Return [x, y] of the center of cell containing provided text 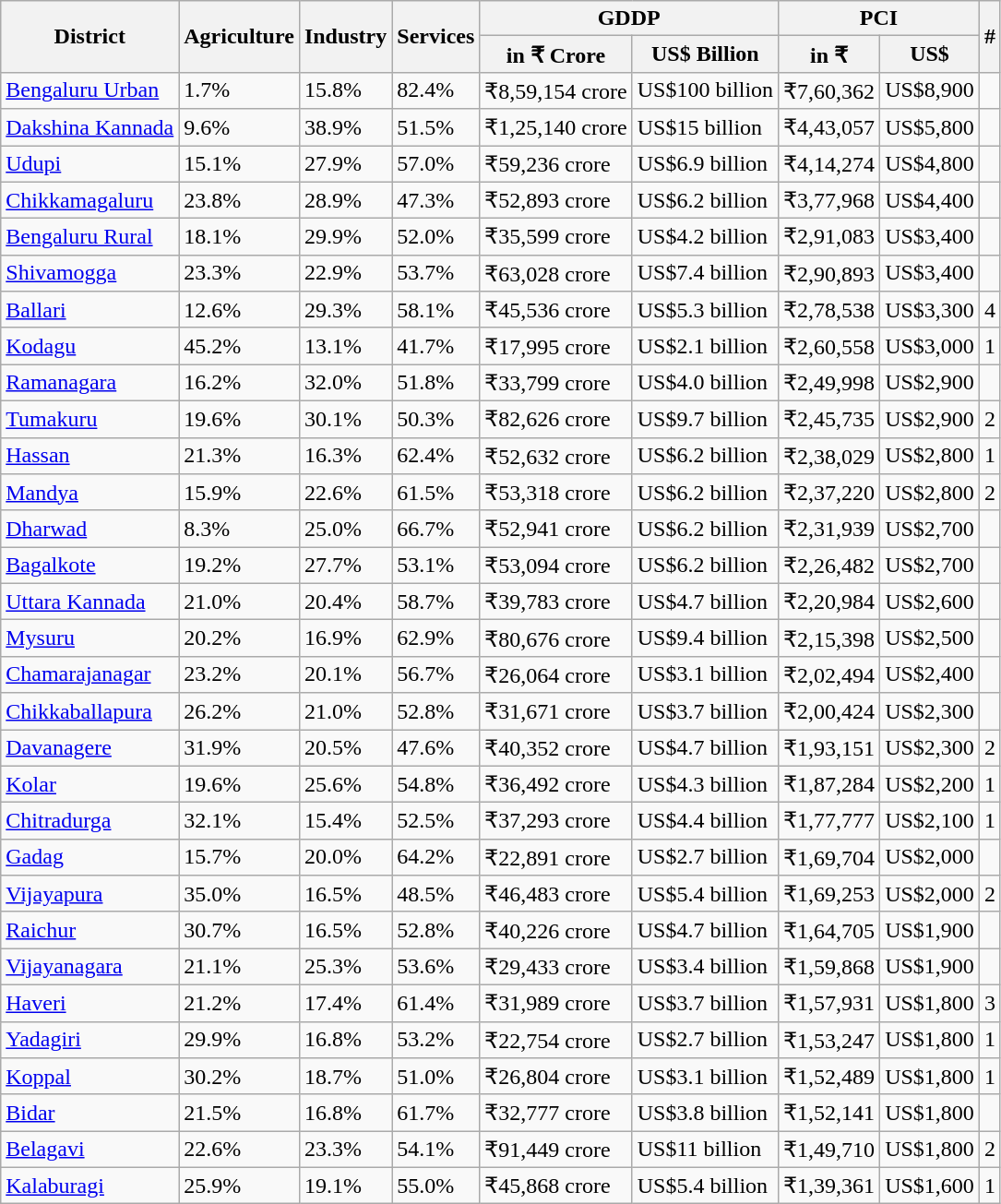
52.5% [435, 821]
Chamarajanagar [90, 674]
15.1% [240, 164]
US$5.3 billion [705, 310]
₹91,449 crore [555, 1150]
Hassan [90, 456]
US$15 billion [705, 127]
US$3,300 [930, 310]
53.6% [435, 967]
₹1,69,704 [829, 857]
US$2.1 billion [705, 346]
₹2,00,424 [829, 711]
US$8,900 [930, 90]
US$1,600 [930, 1186]
Belagavi [90, 1150]
US$4,800 [930, 164]
38.9% [345, 127]
18.7% [345, 1077]
Shivamogga [90, 273]
62.9% [435, 638]
23.2% [240, 674]
26.2% [240, 711]
54.1% [435, 1150]
₹45,868 crore [555, 1186]
₹2,90,893 [829, 273]
Haveri [90, 1003]
District [90, 37]
₹1,57,931 [829, 1003]
US$3,000 [930, 346]
US$4,400 [930, 200]
22.9% [345, 273]
27.9% [345, 164]
20.1% [345, 674]
66.7% [435, 529]
15.8% [345, 90]
₹82,626 crore [555, 419]
Services [435, 37]
Kolar [90, 784]
27.7% [345, 566]
US$9.4 billion [705, 638]
47.6% [435, 747]
30.1% [345, 419]
Mandya [90, 493]
Vijayapura [90, 894]
23.8% [240, 200]
₹53,318 crore [555, 493]
20.0% [345, 857]
Bidar [90, 1113]
Industry [345, 37]
US$4.4 billion [705, 821]
32.0% [345, 383]
US$2,400 [930, 674]
Chikkamagaluru [90, 200]
₹22,891 crore [555, 857]
US$ [930, 54]
16.3% [345, 456]
30.2% [240, 1077]
Bengaluru Rural [90, 237]
54.8% [435, 784]
62.4% [435, 456]
US$4.3 billion [705, 784]
Dharwad [90, 529]
Dakshina Kannada [90, 127]
20.2% [240, 638]
Vijayanagara [90, 967]
US$3.8 billion [705, 1113]
Yadagiri [90, 1040]
8.3% [240, 529]
Udupi [90, 164]
₹1,49,710 [829, 1150]
20.5% [345, 747]
US$2,100 [930, 821]
19.1% [345, 1186]
₹1,69,253 [829, 894]
19.2% [240, 566]
₹1,53,247 [829, 1040]
51.0% [435, 1077]
US$3.4 billion [705, 967]
in ₹ [829, 54]
₹45,536 crore [555, 310]
Davanagere [90, 747]
US$6.9 billion [705, 164]
58.1% [435, 310]
₹3,77,968 [829, 200]
Gadag [90, 857]
US$9.7 billion [705, 419]
55.0% [435, 1186]
52.0% [435, 237]
₹2,49,998 [829, 383]
56.7% [435, 674]
₹4,43,057 [829, 127]
64.2% [435, 857]
Ramanagara [90, 383]
₹26,064 crore [555, 674]
₹2,02,494 [829, 674]
Tumakuru [90, 419]
₹17,995 crore [555, 346]
Uttara Kannada [90, 602]
US$4.2 billion [705, 237]
Kodagu [90, 346]
US$11 billion [705, 1150]
₹52,632 crore [555, 456]
₹52,941 crore [555, 529]
₹31,989 crore [555, 1003]
₹39,783 crore [555, 602]
₹1,52,489 [829, 1077]
US$2,500 [930, 638]
PCI [879, 18]
12.6% [240, 310]
29.3% [345, 310]
15.4% [345, 821]
₹2,15,398 [829, 638]
₹7,60,362 [829, 90]
17.4% [345, 1003]
US$5,800 [930, 127]
53.1% [435, 566]
₹63,028 crore [555, 273]
51.5% [435, 127]
₹1,25,140 crore [555, 127]
Agriculture [240, 37]
₹2,20,984 [829, 602]
₹1,93,151 [829, 747]
₹31,671 crore [555, 711]
82.4% [435, 90]
US$100 billion [705, 90]
₹59,236 crore [555, 164]
21.3% [240, 456]
Koppal [90, 1077]
₹2,37,220 [829, 493]
61.7% [435, 1113]
₹80,676 crore [555, 638]
25.6% [345, 784]
57.0% [435, 164]
48.5% [435, 894]
61.4% [435, 1003]
51.8% [435, 383]
35.0% [240, 894]
21.5% [240, 1113]
₹1,87,284 [829, 784]
Bagalkote [90, 566]
20.4% [345, 602]
₹46,483 crore [555, 894]
₹1,39,361 [829, 1186]
₹8,59,154 crore [555, 90]
15.9% [240, 493]
13.1% [345, 346]
25.9% [240, 1186]
₹2,91,083 [829, 237]
₹37,293 crore [555, 821]
58.7% [435, 602]
50.3% [435, 419]
₹33,799 crore [555, 383]
US$4.0 billion [705, 383]
9.6% [240, 127]
4 [989, 310]
₹1,52,141 [829, 1113]
53.2% [435, 1040]
₹4,14,274 [829, 164]
61.5% [435, 493]
53.7% [435, 273]
16.9% [345, 638]
₹36,492 crore [555, 784]
Raichur [90, 930]
₹52,893 crore [555, 200]
₹2,26,482 [829, 566]
15.7% [240, 857]
25.3% [345, 967]
US$ Billion [705, 54]
₹22,754 crore [555, 1040]
₹1,77,777 [829, 821]
32.1% [240, 821]
18.1% [240, 237]
₹2,78,538 [829, 310]
GDDP [629, 18]
45.2% [240, 346]
30.7% [240, 930]
47.3% [435, 200]
28.9% [345, 200]
₹1,59,868 [829, 967]
41.7% [435, 346]
in ₹ Crore [555, 54]
₹32,777 crore [555, 1113]
21.2% [240, 1003]
31.9% [240, 747]
Mysuru [90, 638]
21.1% [240, 967]
Chikkaballapura [90, 711]
₹1,64,705 [829, 930]
₹2,31,939 [829, 529]
₹53,094 crore [555, 566]
₹40,226 crore [555, 930]
₹26,804 crore [555, 1077]
Kalaburagi [90, 1186]
Ballari [90, 310]
3 [989, 1003]
Chitradurga [90, 821]
Bengaluru Urban [90, 90]
₹29,433 crore [555, 967]
1.7% [240, 90]
₹40,352 crore [555, 747]
₹2,45,735 [829, 419]
₹2,38,029 [829, 456]
16.2% [240, 383]
US$2,200 [930, 784]
₹2,60,558 [829, 346]
US$2,600 [930, 602]
# [989, 37]
₹35,599 crore [555, 237]
25.0% [345, 529]
US$7.4 billion [705, 273]
